Scan for the cell matching the given text and deliver its (X, Y) coordinate at center. 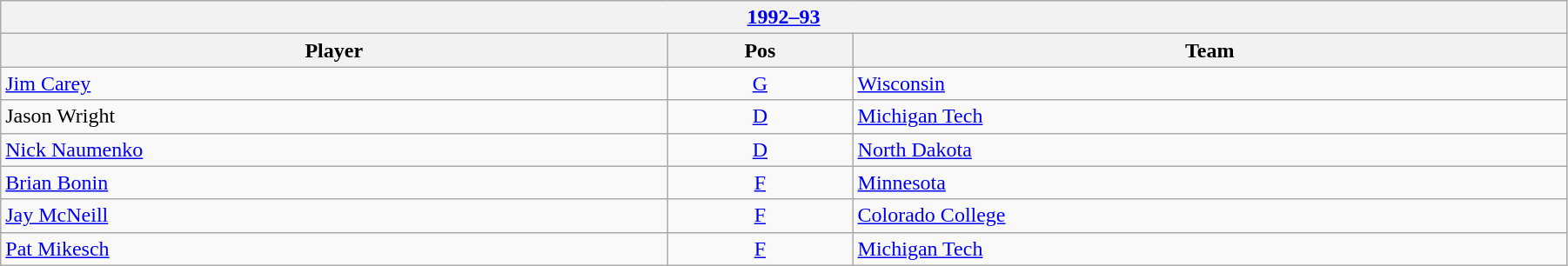
North Dakota (1210, 150)
Pos (761, 50)
Colorado College (1210, 216)
Wisconsin (1210, 83)
G (761, 83)
Nick Naumenko (334, 150)
Pat Mikesch (334, 249)
Team (1210, 50)
Player (334, 50)
1992–93 (784, 17)
Minnesota (1210, 183)
Jason Wright (334, 116)
Brian Bonin (334, 183)
Jay McNeill (334, 216)
Jim Carey (334, 83)
